Provide the [x, y] coordinate of the cell's center where the given text is located.  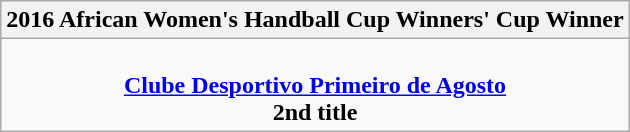
2016 African Women's Handball Cup Winners' Cup Winner [315, 20]
Clube Desportivo Primeiro de Agosto2nd title [315, 85]
